Output the (x, y) coordinate of the center of the cell containing the given text.  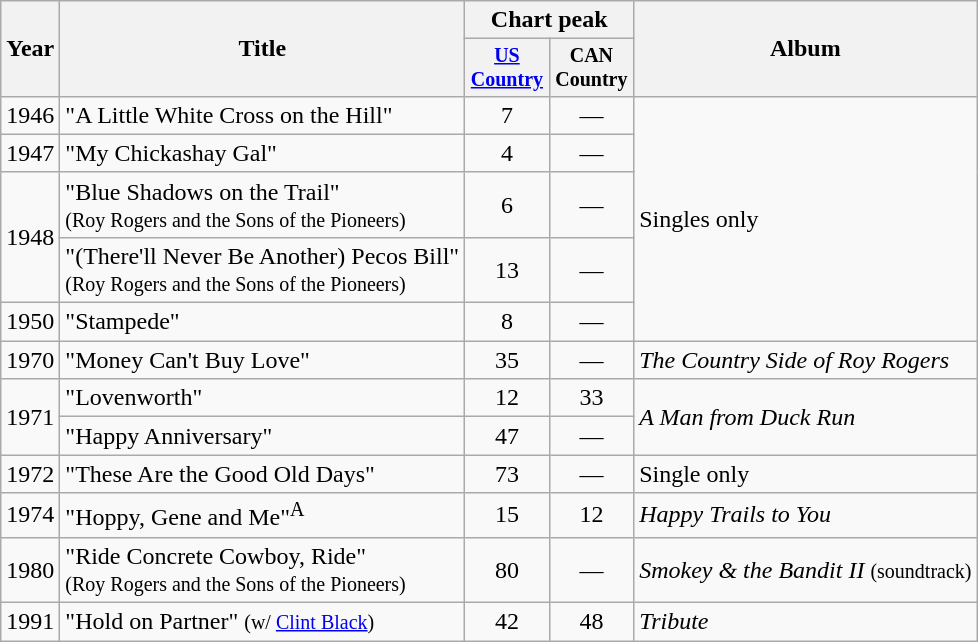
13 (507, 270)
Album (806, 49)
Single only (806, 474)
33 (591, 398)
A Man from Duck Run (806, 417)
Tribute (806, 621)
1946 (30, 115)
35 (507, 360)
1980 (30, 570)
Singles only (806, 218)
"Happy Anniversary" (262, 436)
1991 (30, 621)
US Country (507, 68)
1950 (30, 322)
"Hold on Partner" (w/ Clint Black) (262, 621)
The Country Side of Roy Rogers (806, 360)
Chart peak (550, 20)
"Lovenworth" (262, 398)
7 (507, 115)
"Blue Shadows on the Trail"(Roy Rogers and the Sons of the Pioneers) (262, 204)
Smokey & the Bandit II (soundtrack) (806, 570)
Happy Trails to You (806, 516)
15 (507, 516)
8 (507, 322)
73 (507, 474)
"Hoppy, Gene and Me"A (262, 516)
"My Chickashay Gal" (262, 153)
Year (30, 49)
"Money Can't Buy Love" (262, 360)
48 (591, 621)
Title (262, 49)
80 (507, 570)
1948 (30, 237)
1972 (30, 474)
6 (507, 204)
"These Are the Good Old Days" (262, 474)
1971 (30, 417)
4 (507, 153)
1974 (30, 516)
CAN Country (591, 68)
42 (507, 621)
1970 (30, 360)
47 (507, 436)
"Ride Concrete Cowboy, Ride"(Roy Rogers and the Sons of the Pioneers) (262, 570)
"Stampede" (262, 322)
1947 (30, 153)
"A Little White Cross on the Hill" (262, 115)
"(There'll Never Be Another) Pecos Bill"(Roy Rogers and the Sons of the Pioneers) (262, 270)
